Output the (x, y) coordinate of the center of the cell containing the given text.  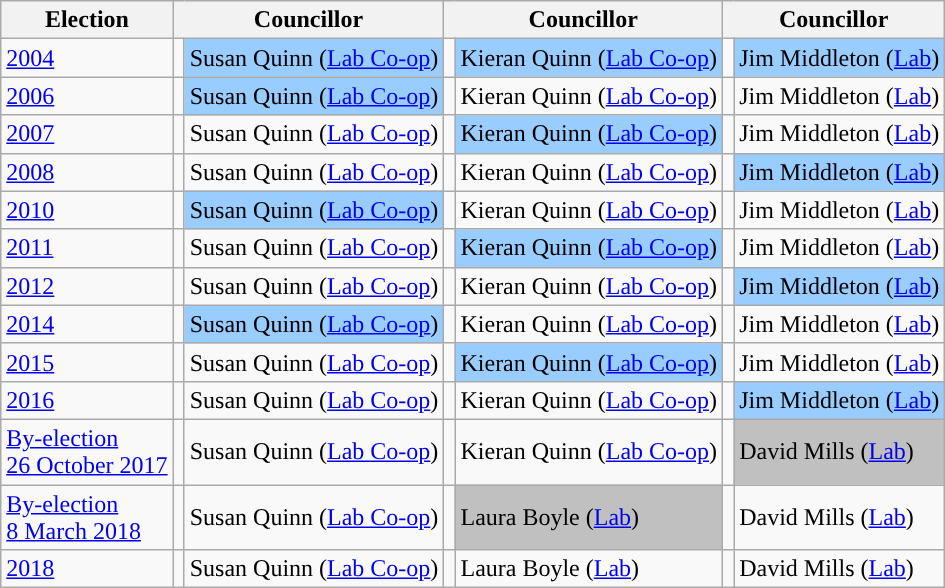
2006 (87, 96)
2011 (87, 248)
2004 (87, 58)
2010 (87, 210)
By-election8 March 2018 (87, 516)
2016 (87, 400)
2012 (87, 286)
By-election26 October 2017 (87, 452)
2007 (87, 134)
2014 (87, 324)
2008 (87, 172)
2015 (87, 362)
Election (87, 20)
2018 (87, 569)
